Output the (X, Y) coordinate of the center of the cell containing the given text.  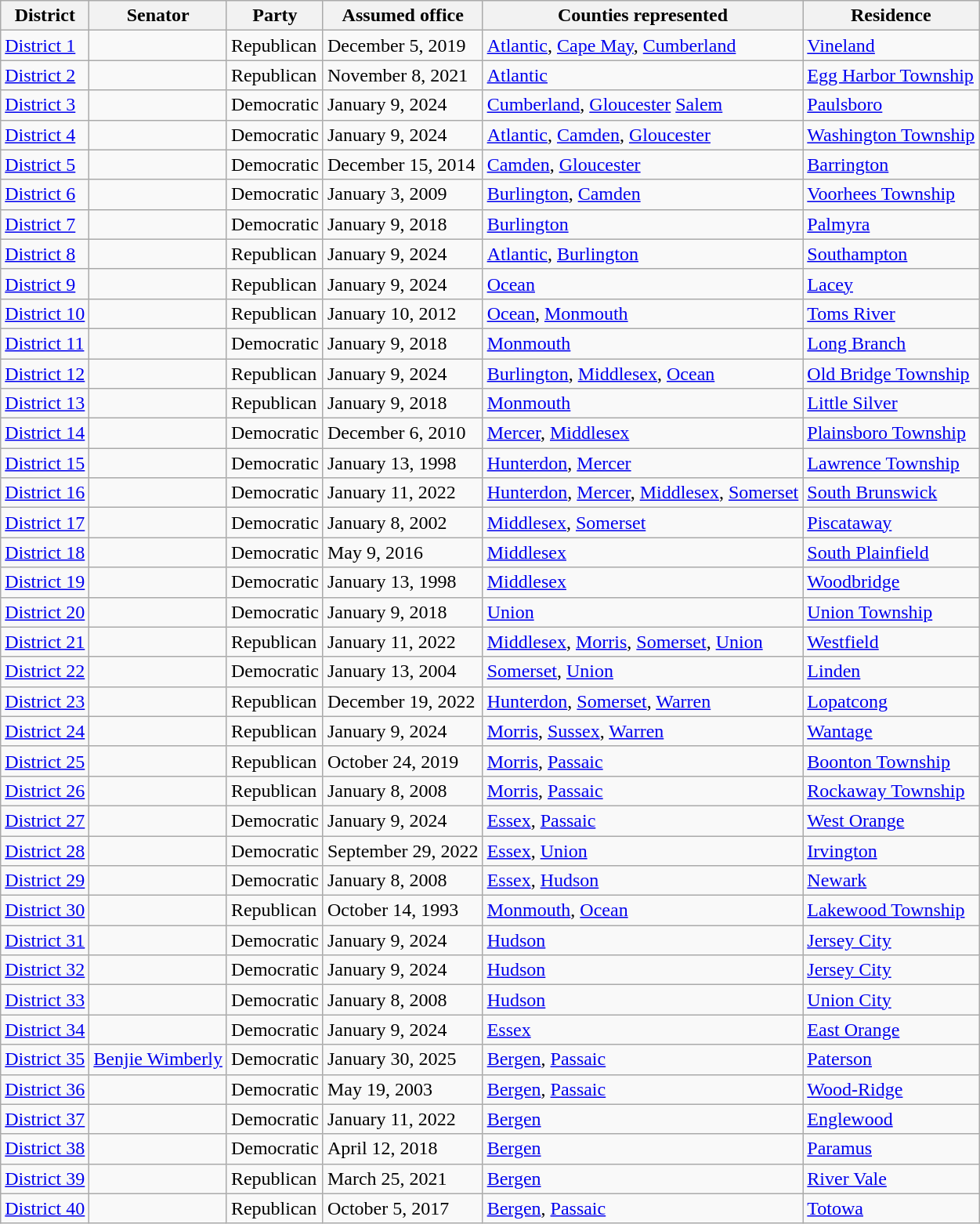
November 8, 2021 (403, 75)
District 35 (45, 1059)
Burlington, Camden (642, 194)
Ocean (642, 284)
District 21 (45, 642)
Washington Township (891, 135)
Vineland (891, 45)
Atlantic (642, 75)
District 25 (45, 761)
District 31 (45, 940)
District 7 (45, 224)
Ocean, Monmouth (642, 313)
December 6, 2010 (403, 433)
District 24 (45, 731)
Piscataway (891, 523)
District 16 (45, 493)
Paterson (891, 1059)
Newark (891, 881)
Middlesex, Somerset (642, 523)
Paramus (891, 1149)
December 15, 2014 (403, 165)
District 4 (45, 135)
District 39 (45, 1179)
December 5, 2019 (403, 45)
Southampton (891, 254)
Paulsboro (891, 105)
Irvington (891, 850)
District 27 (45, 820)
Camden, Gloucester (642, 165)
Wantage (891, 731)
Long Branch (891, 343)
Residence (891, 16)
District 18 (45, 552)
District 32 (45, 970)
Somerset, Union (642, 672)
District 15 (45, 463)
Assumed office (403, 16)
Boonton Township (891, 761)
District 34 (45, 1030)
Totowa (891, 1208)
Toms River (891, 313)
West Orange (891, 820)
Plainsboro Township (891, 433)
Atlantic, Cape May, Cumberland (642, 45)
Senator (158, 16)
Englewood (891, 1119)
District 19 (45, 582)
Essex, Union (642, 850)
Benjie Wimberly (158, 1059)
District 38 (45, 1149)
District (45, 16)
Old Bridge Township (891, 374)
District 1 (45, 45)
Essex, Hudson (642, 881)
District 6 (45, 194)
District 5 (45, 165)
Burlington, Middlesex, Ocean (642, 374)
Cumberland, Gloucester Salem (642, 105)
Morris, Sussex, Warren (642, 731)
January 30, 2025 (403, 1059)
Middlesex, Morris, Somerset, Union (642, 642)
December 19, 2022 (403, 701)
Lopatcong (891, 701)
Egg Harbor Township (891, 75)
District 28 (45, 850)
Union City (891, 1000)
District 9 (45, 284)
River Vale (891, 1179)
District 13 (45, 404)
District 37 (45, 1119)
January 3, 2009 (403, 194)
District 2 (45, 75)
September 29, 2022 (403, 850)
East Orange (891, 1030)
May 19, 2003 (403, 1089)
Linden (891, 672)
District 30 (45, 911)
Monmouth, Ocean (642, 911)
Counties represented (642, 16)
Lawrence Township (891, 463)
January 8, 2002 (403, 523)
District 11 (45, 343)
Hunterdon, Somerset, Warren (642, 701)
South Brunswick (891, 493)
Rockaway Township (891, 791)
January 13, 2004 (403, 672)
Burlington (642, 224)
Mercer, Middlesex (642, 433)
March 25, 2021 (403, 1179)
District 33 (45, 1000)
Woodbridge (891, 582)
District 29 (45, 881)
April 12, 2018 (403, 1149)
Atlantic, Camden, Gloucester (642, 135)
District 14 (45, 433)
October 14, 1993 (403, 911)
May 9, 2016 (403, 552)
Palmyra (891, 224)
Essex (642, 1030)
District 36 (45, 1089)
Essex, Passaic (642, 820)
District 26 (45, 791)
South Plainfield (891, 552)
Atlantic, Burlington (642, 254)
Party (274, 16)
October 5, 2017 (403, 1208)
October 24, 2019 (403, 761)
District 8 (45, 254)
District 23 (45, 701)
Barrington (891, 165)
Little Silver (891, 404)
District 22 (45, 672)
Hunterdon, Mercer, Middlesex, Somerset (642, 493)
January 10, 2012 (403, 313)
District 3 (45, 105)
District 12 (45, 374)
Lacey (891, 284)
District 20 (45, 612)
Voorhees Township (891, 194)
District 10 (45, 313)
Wood-Ridge (891, 1089)
Lakewood Township (891, 911)
District 17 (45, 523)
Westfield (891, 642)
Union Township (891, 612)
Hunterdon, Mercer (642, 463)
Union (642, 612)
District 40 (45, 1208)
